Pinpoint the cell where the given text exists, returning its (X, Y) midpoint coordinate. 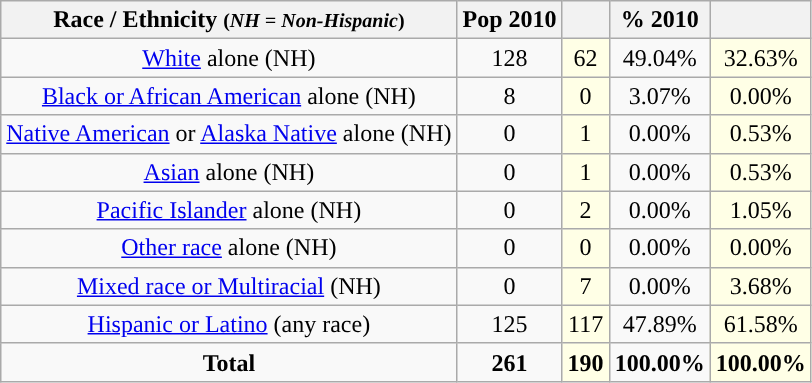
190 (586, 362)
Total (229, 362)
49.04% (660, 58)
Asian alone (NH) (229, 172)
% 2010 (660, 20)
3.68% (760, 286)
32.63% (760, 58)
Race / Ethnicity (NH = Non-Hispanic) (229, 20)
Pacific Islander alone (NH) (229, 210)
125 (510, 324)
62 (586, 58)
8 (510, 96)
Pop 2010 (510, 20)
2 (586, 210)
3.07% (660, 96)
61.58% (760, 324)
1.05% (760, 210)
Native American or Alaska Native alone (NH) (229, 134)
47.89% (660, 324)
117 (586, 324)
Mixed race or Multiracial (NH) (229, 286)
Hispanic or Latino (any race) (229, 324)
7 (586, 286)
128 (510, 58)
Black or African American alone (NH) (229, 96)
261 (510, 362)
Other race alone (NH) (229, 248)
White alone (NH) (229, 58)
